Provide the (X, Y) coordinate of the cell's center where the given text is located.  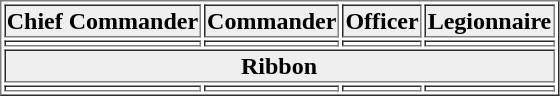
Officer (382, 20)
Commander (272, 20)
Legionnaire (490, 20)
Chief Commander (102, 20)
Ribbon (279, 66)
